Scan for the cell matching the given text and deliver its [x, y] coordinate at center. 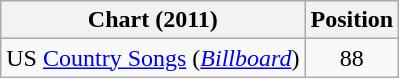
88 [352, 58]
Chart (2011) [153, 20]
Position [352, 20]
US Country Songs (Billboard) [153, 58]
